Detect which cell encompasses the target text, then output its (X, Y) center coordinate. 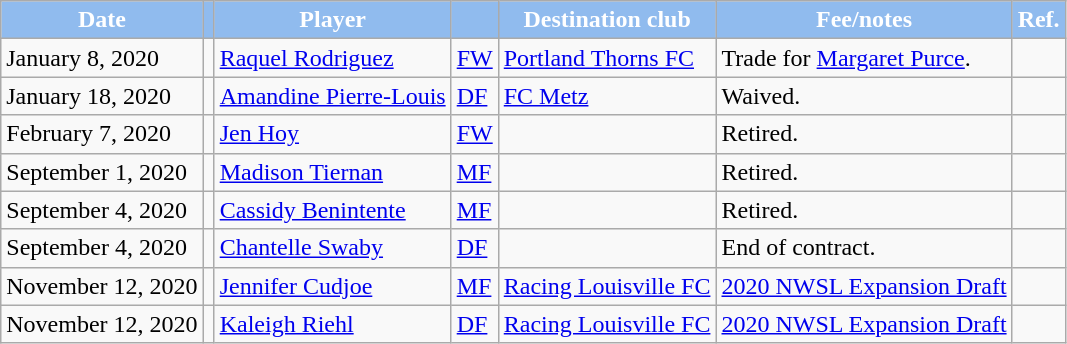
Raquel Rodriguez (332, 58)
January 18, 2020 (102, 96)
September 1, 2020 (102, 172)
Fee/notes (864, 20)
FC Metz (607, 96)
Player (332, 20)
Madison Tiernan (332, 172)
Chantelle Swaby (332, 248)
February 7, 2020 (102, 134)
Trade for Margaret Purce. (864, 58)
End of contract. (864, 248)
Ref. (1038, 20)
Destination club (607, 20)
Jen Hoy (332, 134)
Cassidy Benintente (332, 210)
Portland Thorns FC (607, 58)
Jennifer Cudjoe (332, 286)
January 8, 2020 (102, 58)
Date (102, 20)
Amandine Pierre-Louis (332, 96)
Kaleigh Riehl (332, 324)
Waived. (864, 96)
